Return the (x, y) coordinate for the center point of the cell that contains the specified text.  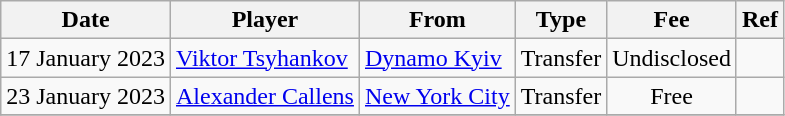
Dynamo Kyiv (437, 58)
17 January 2023 (86, 58)
From (437, 20)
Date (86, 20)
New York City (437, 96)
Ref (760, 20)
23 January 2023 (86, 96)
Free (672, 96)
Type (561, 20)
Alexander Callens (264, 96)
Viktor Tsyhankov (264, 58)
Player (264, 20)
Fee (672, 20)
Undisclosed (672, 58)
